For the text-containing cell, return its midpoint in (X, Y) coordinate format. 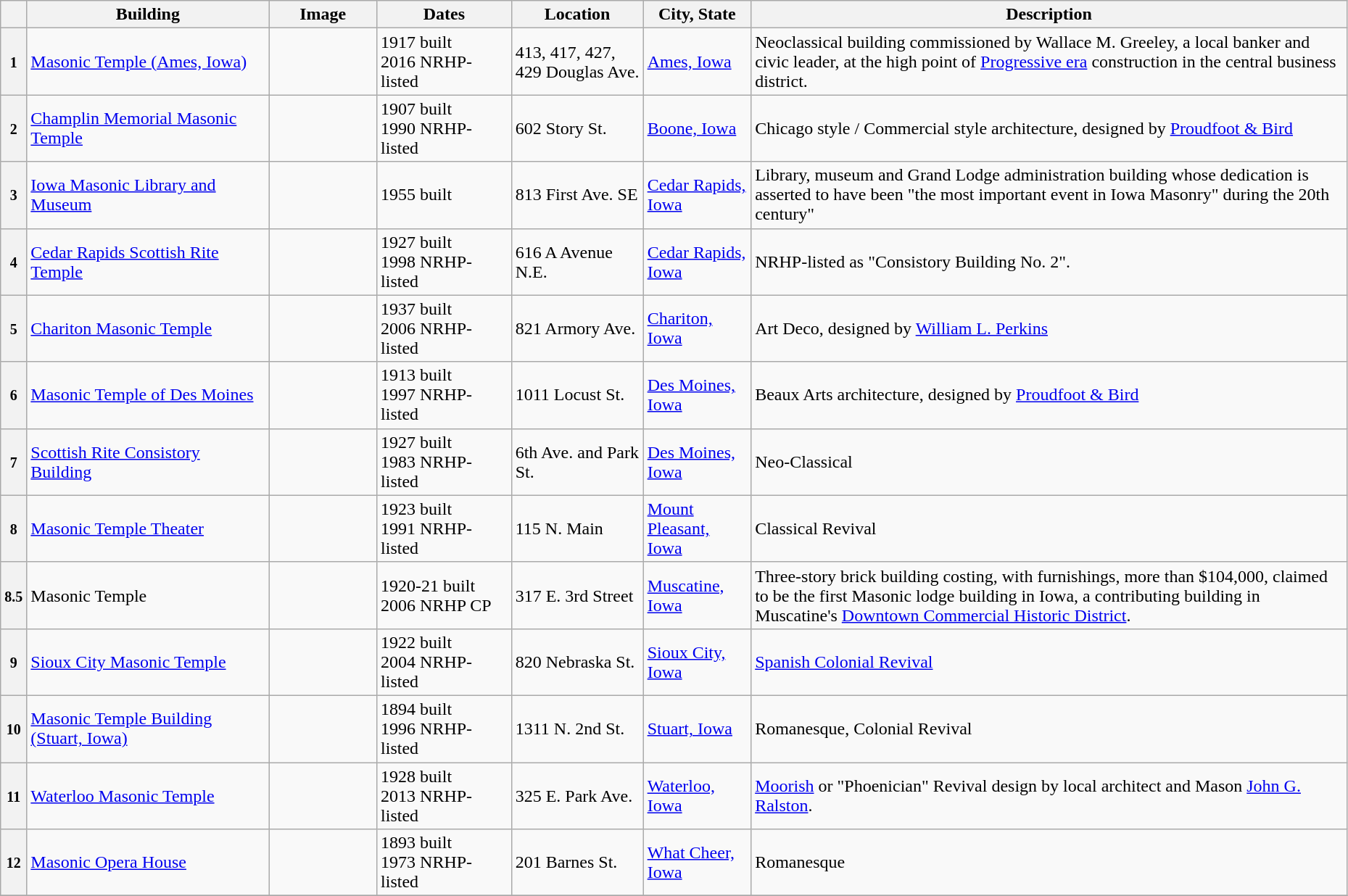
1917 built2016 NRHP-listed (444, 62)
1011 Locust St. (577, 395)
8.5 (14, 595)
7 (14, 462)
1311 N. 2nd St. (577, 729)
Muscatine, Iowa (698, 595)
5 (14, 328)
1894 built1996 NRHP-listed (444, 729)
Spanish Colonial Revival (1049, 662)
Ames, Iowa (698, 62)
Moorish or "Phoenician" Revival design by local architect and Mason John G. Ralston. (1049, 796)
4 (14, 262)
602 Story St. (577, 128)
1927 built1983 NRHP-listed (444, 462)
Masonic Temple (148, 595)
Masonic Temple (Ames, Iowa) (148, 62)
1893 built1973 NRHP-listed (444, 863)
1 (14, 62)
Iowa Masonic Library and Museum (148, 195)
6 (14, 395)
Boone, Iowa (698, 128)
820 Nebraska St. (577, 662)
Scottish Rite Consistory Building (148, 462)
1923 built1991 NRHP-listed (444, 528)
1920-21 built2006 NRHP CP (444, 595)
2 (14, 128)
11 (14, 796)
Neo-Classical (1049, 462)
Masonic Temple Building (Stuart, Iowa) (148, 729)
Dates (444, 14)
Image (323, 14)
Chicago style / Commercial style architecture, designed by Proudfoot & Bird (1049, 128)
317 E. 3rd Street (577, 595)
12 (14, 863)
Waterloo Masonic Temple (148, 796)
Stuart, Iowa (698, 729)
Masonic Temple of Des Moines (148, 395)
10 (14, 729)
201 Barnes St. (577, 863)
8 (14, 528)
Champlin Memorial Masonic Temple (148, 128)
1907 built1990 NRHP-listed (444, 128)
115 N. Main (577, 528)
What Cheer, Iowa (698, 863)
Masonic Opera House (148, 863)
1955 built (444, 195)
413, 417, 427, 429 Douglas Ave. (577, 62)
Description (1049, 14)
6th Ave. and Park St. (577, 462)
1928 built2013 NRHP-listed (444, 796)
9 (14, 662)
616 A Avenue N.E. (577, 262)
Art Deco, designed by William L. Perkins (1049, 328)
City, State (698, 14)
1922 built2004 NRHP-listed (444, 662)
Cedar Rapids Scottish Rite Temple (148, 262)
Romanesque (1049, 863)
Romanesque, Colonial Revival (1049, 729)
NRHP-listed as "Consistory Building No. 2". (1049, 262)
Chariton Masonic Temple (148, 328)
1937 built2006 NRHP-listed (444, 328)
Classical Revival (1049, 528)
1913 built1997 NRHP-listed (444, 395)
821 Armory Ave. (577, 328)
Waterloo, Iowa (698, 796)
Beaux Arts architecture, designed by Proudfoot & Bird (1049, 395)
Mount Pleasant, Iowa (698, 528)
813 First Ave. SE (577, 195)
325 E. Park Ave. (577, 796)
Sioux City Masonic Temple (148, 662)
Building (148, 14)
Masonic Temple Theater (148, 528)
3 (14, 195)
Sioux City, Iowa (698, 662)
Location (577, 14)
1927 built1998 NRHP-listed (444, 262)
Chariton, Iowa (698, 328)
